Capture the cell that displays the provided text and extract its [X, Y] central coordinate. 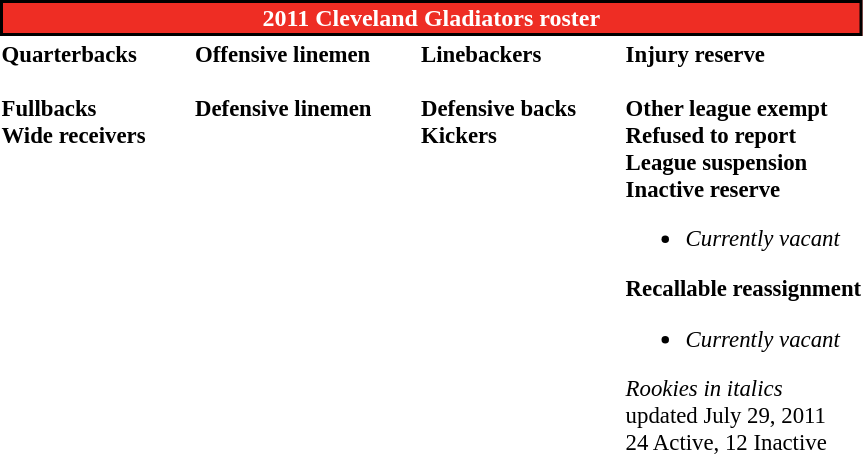
2011 Cleveland Gladiators roster [432, 18]
